Identify which cell holds the provided text, then report its (X, Y) central coordinate. 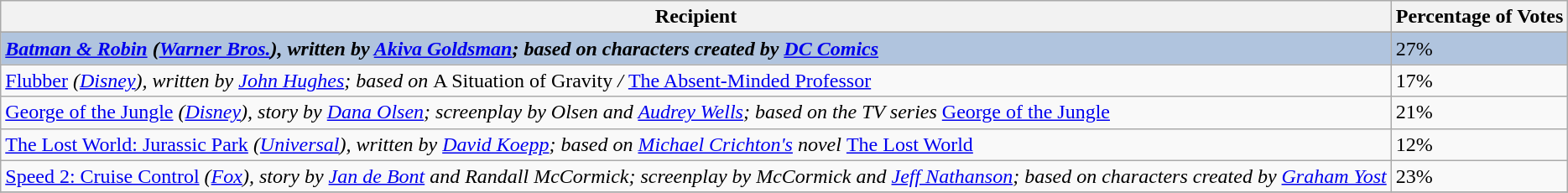
27% (1480, 49)
The Lost World: Jurassic Park (Universal), written by David Koepp; based on Michael Crichton's novel The Lost World (696, 144)
21% (1480, 112)
Batman & Robin (Warner Bros.), written by Akiva Goldsman; based on characters created by DC Comics (696, 49)
12% (1480, 144)
Recipient (696, 17)
Flubber (Disney), written by John Hughes; based on A Situation of Gravity / The Absent-Minded Professor (696, 81)
17% (1480, 81)
Percentage of Votes (1480, 17)
George of the Jungle (Disney), story by Dana Olsen; screenplay by Olsen and Audrey Wells; based on the TV series George of the Jungle (696, 112)
23% (1480, 176)
